Determine the (X, Y) coordinate at the center of the cell enclosing the given text.  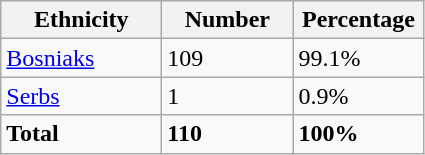
Serbs (82, 96)
Bosniaks (82, 58)
110 (228, 134)
100% (358, 134)
99.1% (358, 58)
Percentage (358, 20)
109 (228, 58)
Number (228, 20)
Ethnicity (82, 20)
1 (228, 96)
0.9% (358, 96)
Total (82, 134)
